Determine the [x, y] coordinate at the center of the cell enclosing the given text.  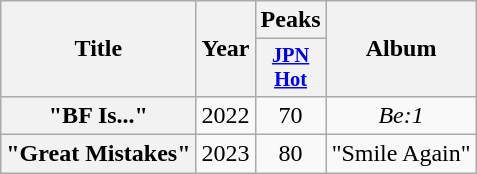
Be:1 [401, 115]
JPNHot [290, 68]
80 [290, 154]
"BF Is..." [98, 115]
"Smile Again" [401, 154]
Title [98, 49]
"Great Mistakes" [98, 154]
Year [226, 49]
2023 [226, 154]
2022 [226, 115]
Album [401, 49]
70 [290, 115]
Peaks [290, 20]
